Determine the (X, Y) coordinate at the center of the cell enclosing the given text.  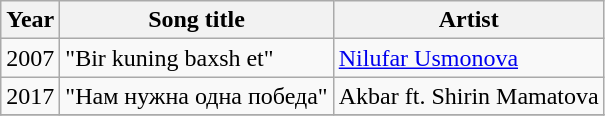
"Нам нужна одна победа" (196, 96)
Akbar ft. Shirin Mamatova (468, 96)
2007 (30, 58)
Song title (196, 20)
Year (30, 20)
"Bir kuning baxsh et" (196, 58)
Artist (468, 20)
Nilufar Usmonova (468, 58)
2017 (30, 96)
